Output the [X, Y] coordinate of the center of the cell containing the given text.  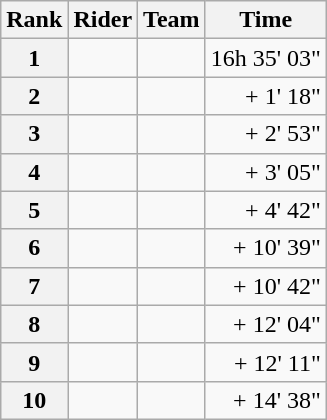
7 [34, 286]
16h 35' 03" [266, 58]
Rank [34, 20]
+ 3' 05" [266, 172]
Rider [103, 20]
8 [34, 324]
+ 14' 38" [266, 400]
+ 12' 11" [266, 362]
10 [34, 400]
+ 4' 42" [266, 210]
4 [34, 172]
6 [34, 248]
Team [172, 20]
2 [34, 96]
5 [34, 210]
+ 2' 53" [266, 134]
9 [34, 362]
+ 10' 42" [266, 286]
1 [34, 58]
+ 1' 18" [266, 96]
Time [266, 20]
3 [34, 134]
+ 12' 04" [266, 324]
+ 10' 39" [266, 248]
